From the cell containing the given text, extract its center point as (x, y) coordinate. 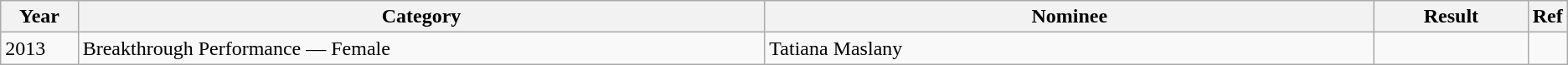
Year (39, 17)
Category (421, 17)
Result (1452, 17)
Nominee (1070, 17)
Breakthrough Performance — Female (421, 48)
Tatiana Maslany (1070, 48)
2013 (39, 48)
Ref (1548, 17)
